From the cell containing the given text, extract its center point as [x, y] coordinate. 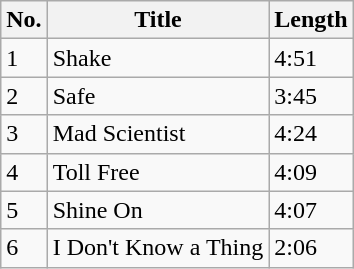
3:45 [311, 96]
4:07 [311, 210]
2 [24, 96]
2:06 [311, 248]
Safe [158, 96]
Toll Free [158, 172]
4:24 [311, 134]
4 [24, 172]
4:09 [311, 172]
1 [24, 58]
6 [24, 248]
Length [311, 20]
Title [158, 20]
Shake [158, 58]
No. [24, 20]
Mad Scientist [158, 134]
I Don't Know a Thing [158, 248]
Shine On [158, 210]
5 [24, 210]
3 [24, 134]
4:51 [311, 58]
